Locate the cell with the specified text and output its [x, y] center coordinate. 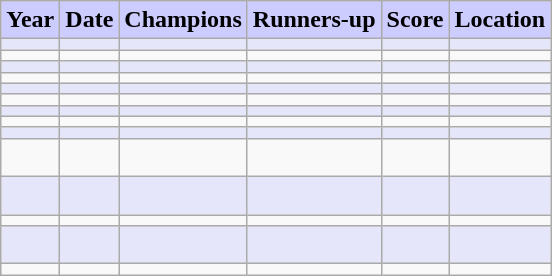
Location [500, 20]
Date [90, 20]
Runners-up [314, 20]
Score [415, 20]
Year [30, 20]
Champions [183, 20]
